Locate the cell with the specified text and output its [X, Y] center coordinate. 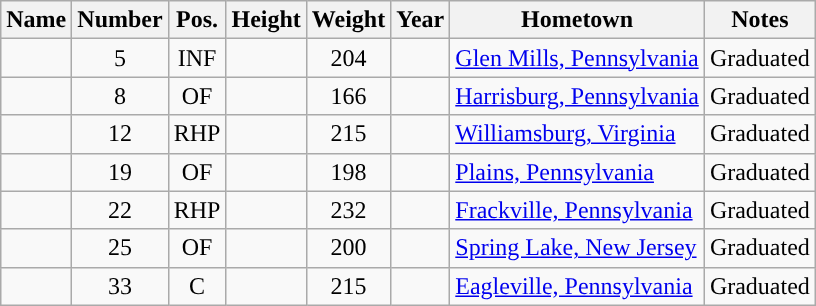
Spring Lake, New Jersey [578, 248]
Notes [760, 20]
8 [120, 96]
Williamsburg, Virginia [578, 134]
Weight [348, 20]
204 [348, 58]
33 [120, 286]
5 [120, 58]
232 [348, 210]
25 [120, 248]
19 [120, 172]
Eagleville, Pennsylvania [578, 286]
Pos. [197, 20]
Hometown [578, 20]
INF [197, 58]
Frackville, Pennsylvania [578, 210]
Harrisburg, Pennsylvania [578, 96]
Name [36, 20]
200 [348, 248]
Plains, Pennsylvania [578, 172]
22 [120, 210]
Height [266, 20]
Glen Mills, Pennsylvania [578, 58]
198 [348, 172]
12 [120, 134]
Year [420, 20]
166 [348, 96]
Number [120, 20]
C [197, 286]
